Return [X, Y] of the center of cell containing provided text 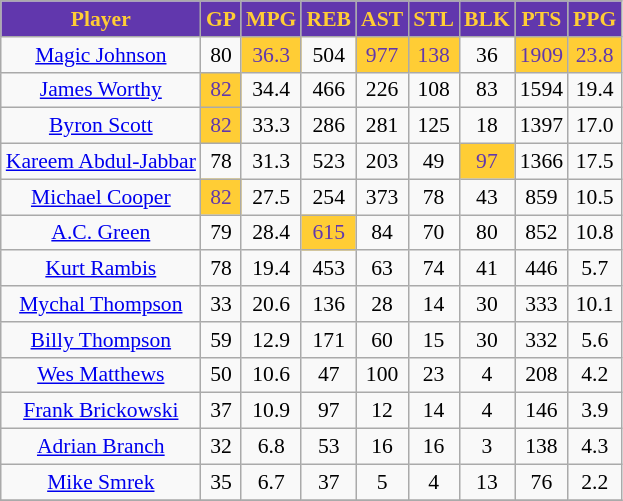
50 [221, 375]
281 [382, 126]
35 [221, 482]
373 [382, 197]
MPG [271, 19]
Player [101, 19]
28.4 [271, 233]
34.4 [271, 90]
466 [328, 90]
79 [221, 233]
36 [487, 55]
28 [382, 304]
446 [542, 269]
James Worthy [101, 90]
100 [382, 375]
31.3 [271, 162]
5 [382, 482]
AST [382, 19]
10.9 [271, 411]
3 [487, 447]
5.6 [594, 340]
59 [221, 340]
76 [542, 482]
17.0 [594, 126]
4.3 [594, 447]
43 [487, 197]
33 [221, 304]
6.7 [271, 482]
852 [542, 233]
5.7 [594, 269]
PTS [542, 19]
108 [434, 90]
10.8 [594, 233]
3.9 [594, 411]
53 [328, 447]
332 [542, 340]
Kareem Abdul-Jabbar [101, 162]
13 [487, 482]
12.9 [271, 340]
18 [487, 126]
208 [542, 375]
60 [382, 340]
203 [382, 162]
47 [328, 375]
10.1 [594, 304]
23.8 [594, 55]
453 [328, 269]
49 [434, 162]
254 [328, 197]
20.6 [271, 304]
STL [434, 19]
Mychal Thompson [101, 304]
171 [328, 340]
136 [328, 304]
Frank Brickowski [101, 411]
859 [542, 197]
1909 [542, 55]
83 [487, 90]
27.5 [271, 197]
70 [434, 233]
41 [487, 269]
15 [434, 340]
977 [382, 55]
Kurt Rambis [101, 269]
Magic Johnson [101, 55]
2.2 [594, 482]
REB [328, 19]
84 [382, 233]
523 [328, 162]
Mike Smrek [101, 482]
10.6 [271, 375]
GP [221, 19]
12 [382, 411]
PPG [594, 19]
333 [542, 304]
10.5 [594, 197]
615 [328, 233]
74 [434, 269]
504 [328, 55]
63 [382, 269]
33.3 [271, 126]
Adrian Branch [101, 447]
125 [434, 126]
286 [328, 126]
1397 [542, 126]
Wes Matthews [101, 375]
146 [542, 411]
32 [221, 447]
1594 [542, 90]
6.8 [271, 447]
1366 [542, 162]
226 [382, 90]
Byron Scott [101, 126]
Billy Thompson [101, 340]
Michael Cooper [101, 197]
BLK [487, 19]
4.2 [594, 375]
36.3 [271, 55]
17.5 [594, 162]
A.C. Green [101, 233]
23 [434, 375]
